Locate the cell with the specified text and output its [x, y] center coordinate. 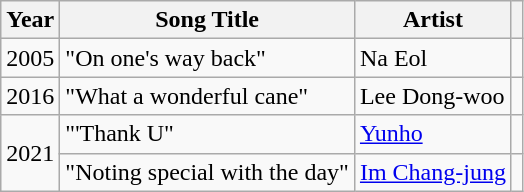
2005 [30, 58]
"On one's way back" [208, 58]
Yunho [432, 134]
"Noting special with the day" [208, 172]
Lee Dong-woo [432, 96]
"'Thank U" [208, 134]
Im Chang-jung [432, 172]
2021 [30, 153]
"What a wonderful cane" [208, 96]
2016 [30, 96]
Na Eol [432, 58]
Artist [432, 20]
Song Title [208, 20]
Year [30, 20]
